Find where the given text appears and provide that cell's center as [x, y] coordinate. 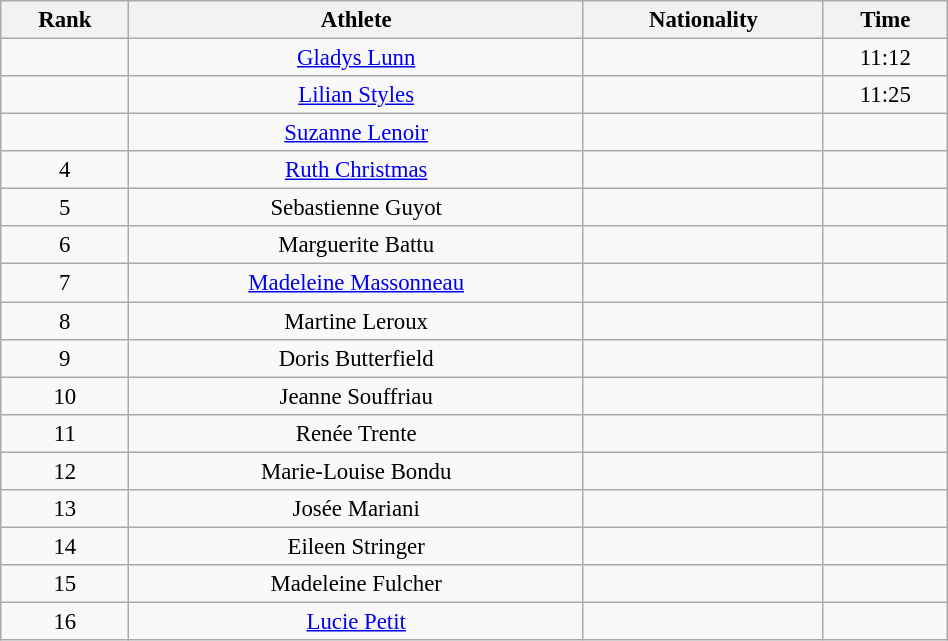
Marie-Louise Bondu [356, 471]
5 [65, 208]
13 [65, 509]
Suzanne Lenoir [356, 133]
Renée Trente [356, 433]
Martine Leroux [356, 321]
8 [65, 321]
Gladys Lunn [356, 58]
11 [65, 433]
Time [885, 20]
16 [65, 621]
Marguerite Battu [356, 245]
Lilian Styles [356, 95]
Josée Mariani [356, 509]
Doris Butterfield [356, 358]
Athlete [356, 20]
Nationality [703, 20]
6 [65, 245]
Madeleine Fulcher [356, 584]
15 [65, 584]
4 [65, 170]
9 [65, 358]
14 [65, 546]
11:12 [885, 58]
Sebastienne Guyot [356, 208]
Jeanne Souffriau [356, 396]
Lucie Petit [356, 621]
Eileen Stringer [356, 546]
12 [65, 471]
10 [65, 396]
Madeleine Massonneau [356, 283]
11:25 [885, 95]
Rank [65, 20]
7 [65, 283]
Ruth Christmas [356, 170]
